Determine the [X, Y] coordinate at the center of the cell enclosing the given text.  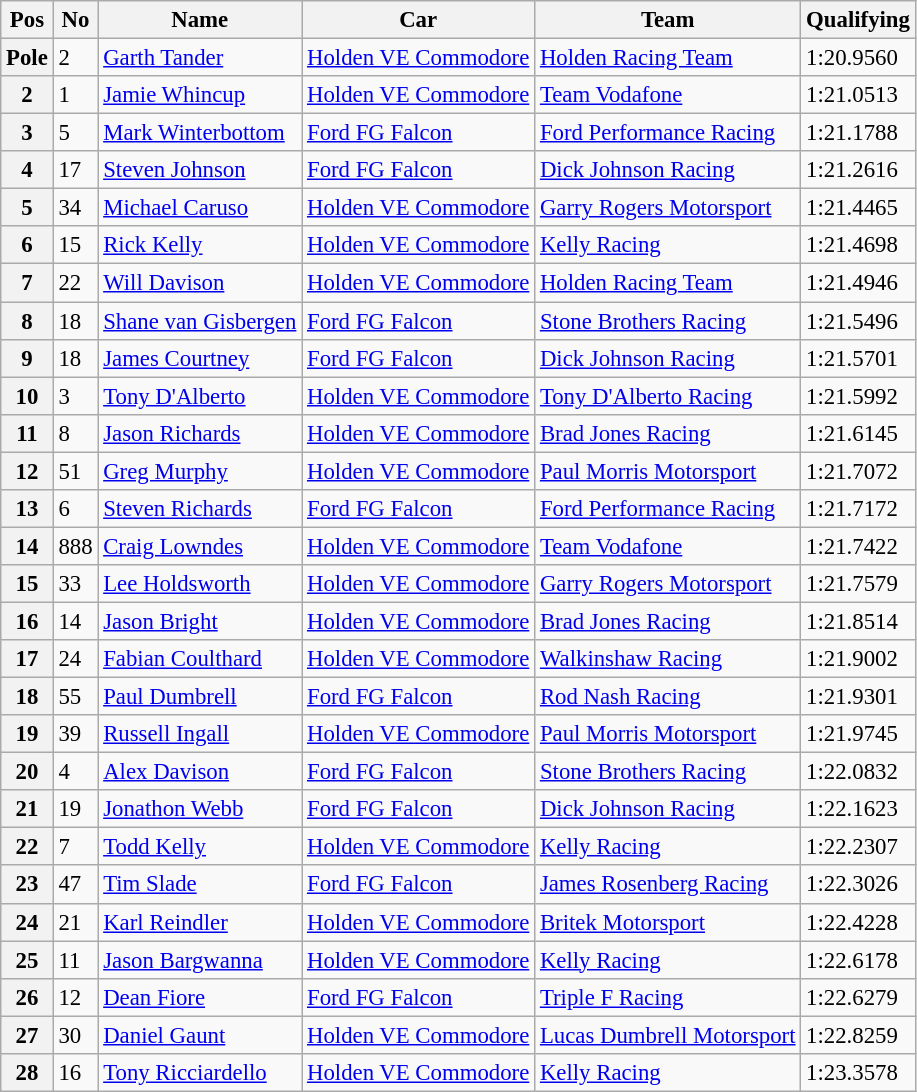
Will Davison [200, 283]
1:22.0832 [858, 772]
1:21.4946 [858, 283]
26 [27, 997]
27 [27, 1035]
55 [76, 697]
1:23.3578 [858, 1073]
Alex Davison [200, 772]
Lee Holdsworth [200, 584]
Dean Fiore [200, 997]
Jason Bargwanna [200, 960]
Greg Murphy [200, 471]
1:22.1623 [858, 809]
Karl Reindler [200, 922]
1:21.7422 [858, 546]
1:21.7072 [858, 471]
1:21.4698 [858, 245]
Car [418, 20]
Jamie Whincup [200, 95]
1:21.5701 [858, 358]
888 [76, 546]
Steven Johnson [200, 170]
34 [76, 208]
Tony D'Alberto [200, 396]
Mark Winterbottom [200, 133]
Jason Bright [200, 621]
1:20.9560 [858, 58]
1 [76, 95]
Qualifying [858, 20]
Pole [27, 58]
Garth Tander [200, 58]
No [76, 20]
1:21.7579 [858, 584]
Shane van Gisbergen [200, 321]
Jonathon Webb [200, 809]
13 [27, 509]
1:21.2616 [858, 170]
Craig Lowndes [200, 546]
1:22.8259 [858, 1035]
James Courtney [200, 358]
Walkinshaw Racing [668, 659]
33 [76, 584]
10 [27, 396]
Lucas Dumbrell Motorsport [668, 1035]
1:21.8514 [858, 621]
Triple F Racing [668, 997]
28 [27, 1073]
1:21.6145 [858, 433]
1:21.0513 [858, 95]
51 [76, 471]
9 [27, 358]
47 [76, 885]
1:21.5992 [858, 396]
1:22.6178 [858, 960]
Todd Kelly [200, 847]
1:22.2307 [858, 847]
Rod Nash Racing [668, 697]
23 [27, 885]
Jason Richards [200, 433]
Tim Slade [200, 885]
1:21.1788 [858, 133]
1:21.4465 [858, 208]
Britek Motorsport [668, 922]
1:22.4228 [858, 922]
Michael Caruso [200, 208]
1:21.9745 [858, 734]
25 [27, 960]
30 [76, 1035]
Fabian Coulthard [200, 659]
1:21.7172 [858, 509]
Paul Dumbrell [200, 697]
1:22.3026 [858, 885]
Rick Kelly [200, 245]
Team [668, 20]
Tony D'Alberto Racing [668, 396]
Daniel Gaunt [200, 1035]
Name [200, 20]
1:21.5496 [858, 321]
1:21.9301 [858, 697]
Russell Ingall [200, 734]
20 [27, 772]
Tony Ricciardello [200, 1073]
Pos [27, 20]
1:21.9002 [858, 659]
James Rosenberg Racing [668, 885]
39 [76, 734]
1:22.6279 [858, 997]
Steven Richards [200, 509]
